Capture the cell that displays the provided text and extract its [X, Y] central coordinate. 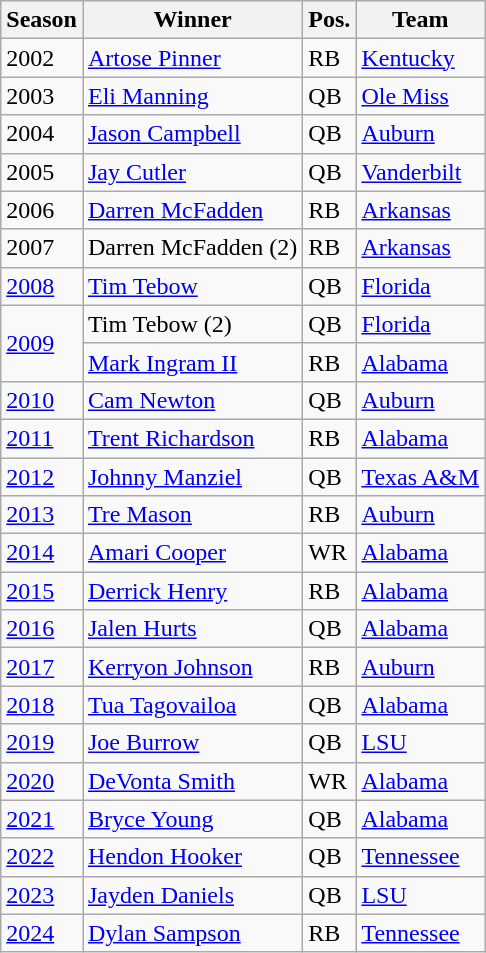
2018 [42, 705]
Ole Miss [420, 96]
Darren McFadden (2) [192, 248]
2014 [42, 553]
2023 [42, 895]
Vanderbilt [420, 172]
2003 [42, 96]
Trent Richardson [192, 438]
Mark Ingram II [192, 362]
Dylan Sampson [192, 933]
2005 [42, 172]
2009 [42, 343]
2010 [42, 400]
Team [420, 20]
Bryce Young [192, 819]
Tim Tebow (2) [192, 324]
2013 [42, 515]
Tim Tebow [192, 286]
Darren McFadden [192, 210]
Tua Tagovailoa [192, 705]
2016 [42, 629]
Kentucky [420, 58]
2008 [42, 286]
Hendon Hooker [192, 857]
Jay Cutler [192, 172]
DeVonta Smith [192, 781]
2019 [42, 743]
Artose Pinner [192, 58]
Jalen Hurts [192, 629]
2017 [42, 667]
2020 [42, 781]
Joe Burrow [192, 743]
2022 [42, 857]
2011 [42, 438]
Eli Manning [192, 96]
Jayden Daniels [192, 895]
Jason Campbell [192, 134]
2007 [42, 248]
2021 [42, 819]
2004 [42, 134]
Kerryon Johnson [192, 667]
2002 [42, 58]
Texas A&M [420, 477]
Winner [192, 20]
Amari Cooper [192, 553]
Season [42, 20]
Derrick Henry [192, 591]
Johnny Manziel [192, 477]
2006 [42, 210]
Cam Newton [192, 400]
2024 [42, 933]
2012 [42, 477]
Tre Mason [192, 515]
2015 [42, 591]
Pos. [330, 20]
